Detect which cell encompasses the target text, then output its [X, Y] center coordinate. 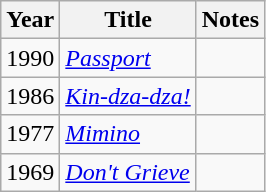
1969 [30, 172]
Don't Grieve [128, 172]
Kin-dza-dza! [128, 96]
Passport [128, 58]
1977 [30, 134]
1986 [30, 96]
Notes [230, 20]
Year [30, 20]
1990 [30, 58]
Mimino [128, 134]
Title [128, 20]
